Search for the cell housing the specified text and yield its [X, Y] center coordinate. 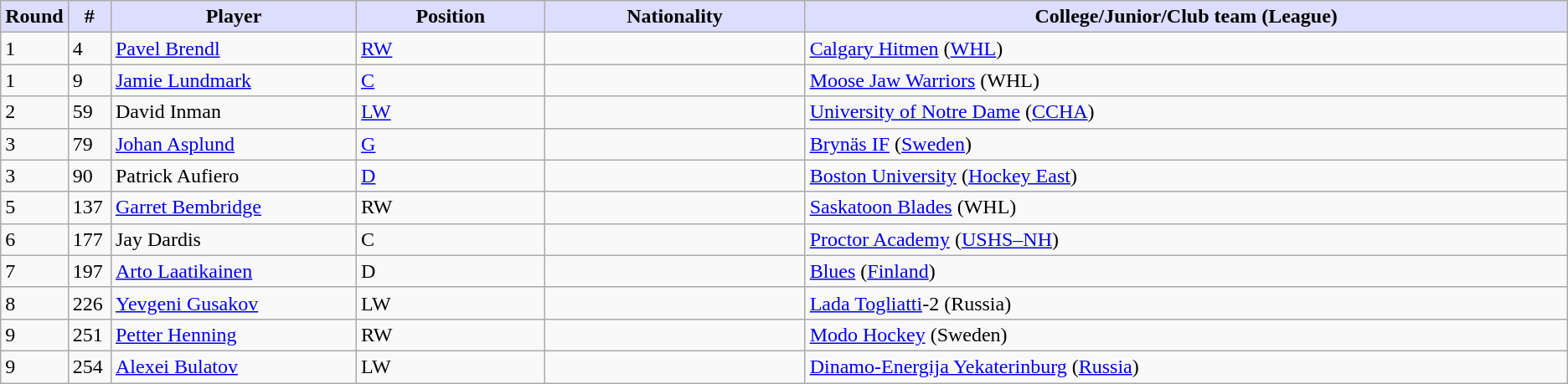
59 [89, 112]
Position [451, 17]
Calgary Hitmen (WHL) [1186, 49]
Round [34, 17]
G [451, 144]
254 [89, 366]
Petter Henning [233, 335]
6 [34, 239]
Johan Asplund [233, 144]
90 [89, 176]
Jay Dardis [233, 239]
Moose Jaw Warriors (WHL) [1186, 80]
Patrick Aufiero [233, 176]
# [89, 17]
Alexei Bulatov [233, 366]
David Inman [233, 112]
2 [34, 112]
College/Junior/Club team (League) [1186, 17]
7 [34, 271]
137 [89, 207]
Nationality [675, 17]
Garret Bembridge [233, 207]
79 [89, 144]
Modo Hockey (Sweden) [1186, 335]
Player [233, 17]
5 [34, 207]
251 [89, 335]
Pavel Brendl [233, 49]
Jamie Lundmark [233, 80]
University of Notre Dame (CCHA) [1186, 112]
Blues (Finland) [1186, 271]
Lada Togliatti-2 (Russia) [1186, 303]
Arto Laatikainen [233, 271]
177 [89, 239]
4 [89, 49]
Yevgeni Gusakov [233, 303]
Proctor Academy (USHS–NH) [1186, 239]
197 [89, 271]
Brynäs IF (Sweden) [1186, 144]
Dinamo-Energija Yekaterinburg (Russia) [1186, 366]
Boston University (Hockey East) [1186, 176]
226 [89, 303]
Saskatoon Blades (WHL) [1186, 207]
8 [34, 303]
